Determine the [X, Y] coordinate at the center of the cell enclosing the given text.  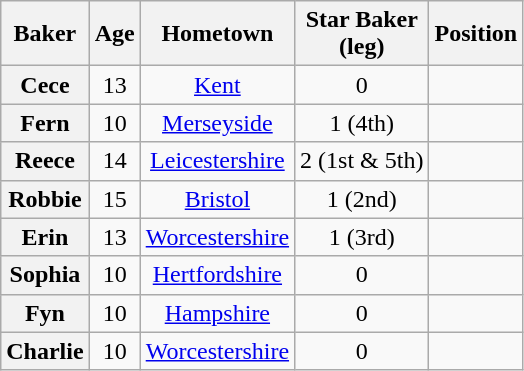
Cece [45, 85]
Hometown [217, 34]
Fyn [45, 313]
Hampshire [217, 313]
Erin [45, 237]
15 [114, 199]
1 (3rd) [362, 237]
Age [114, 34]
Baker [45, 34]
Reece [45, 161]
Leicestershire [217, 161]
Bristol [217, 199]
Hertfordshire [217, 275]
Merseyside [217, 123]
1 (4th) [362, 123]
2 (1st & 5th) [362, 161]
Charlie [45, 351]
Robbie [45, 199]
Kent [217, 85]
Position [476, 34]
1 (2nd) [362, 199]
Sophia [45, 275]
Fern [45, 123]
Star Baker(leg) [362, 34]
14 [114, 161]
